Provide the [x, y] coordinate of the cell's center where the given text is located.  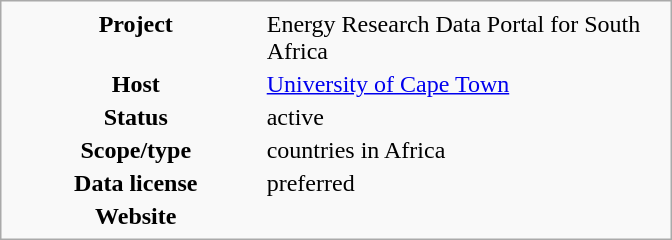
Scope/type [136, 150]
Website [136, 216]
active [464, 117]
Project [136, 38]
University of Cape Town [464, 84]
Energy Research Data Portal for South Africa [464, 38]
countries in Africa [464, 150]
Data license [136, 183]
Host [136, 84]
Status [136, 117]
preferred [464, 183]
